Search for the cell housing the specified text and yield its (x, y) center coordinate. 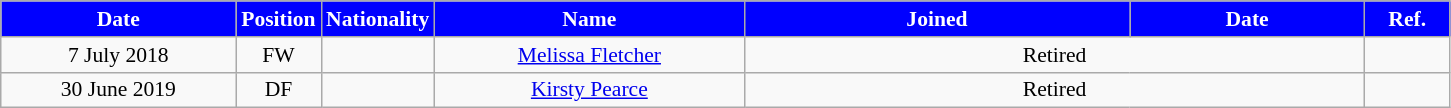
Ref. (1408, 19)
Position (278, 19)
30 June 2019 (118, 90)
Kirsty Pearce (589, 90)
FW (278, 55)
Nationality (378, 19)
Name (589, 19)
7 July 2018 (118, 55)
DF (278, 90)
Melissa Fletcher (589, 55)
Joined (936, 19)
